Determine the (X, Y) coordinate at the center of the cell enclosing the given text.  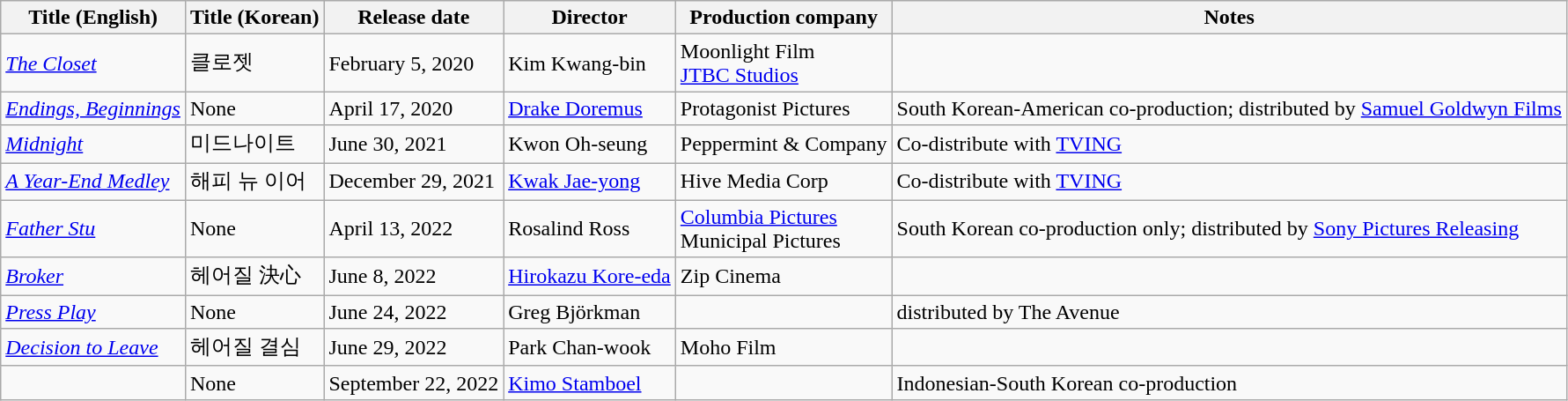
Hirokazu Kore-eda (590, 277)
Father Stu (93, 229)
Hive Media Corp (784, 182)
South Korean-American co-production; distributed by Samuel Goldwyn Films (1229, 108)
Moho Film (784, 347)
Director (590, 18)
Greg Björkman (590, 312)
Park Chan-wook (590, 347)
June 8, 2022 (414, 277)
Kwon Oh-seung (590, 145)
Midnight (93, 145)
해피 뉴 이어 (254, 182)
June 29, 2022 (414, 347)
Kimo Stamboel (590, 382)
September 22, 2022 (414, 382)
Decision to Leave (93, 347)
Drake Doremus (590, 108)
Title (English) (93, 18)
Kim Kwang-bin (590, 63)
Endings, Beginnings (93, 108)
미드나이트 (254, 145)
April 17, 2020 (414, 108)
June 24, 2022 (414, 312)
Kwak Jae-yong (590, 182)
Rosalind Ross (590, 229)
헤어질 결심 (254, 347)
Production company (784, 18)
June 30, 2021 (414, 145)
헤어질 決心 (254, 277)
Notes (1229, 18)
Release date (414, 18)
April 13, 2022 (414, 229)
December 29, 2021 (414, 182)
Columbia PicturesMunicipal Pictures (784, 229)
Broker (93, 277)
South Korean co-production only; distributed by Sony Pictures Releasing (1229, 229)
A Year-End Medley (93, 182)
February 5, 2020 (414, 63)
The Closet (93, 63)
Indonesian-South Korean co-production (1229, 382)
Peppermint & Company (784, 145)
클로젯 (254, 63)
Protagonist Pictures (784, 108)
Press Play (93, 312)
distributed by The Avenue (1229, 312)
Title (Korean) (254, 18)
Moonlight FilmJTBC Studios (784, 63)
Zip Cinema (784, 277)
